Capture the cell that displays the provided text and extract its (X, Y) central coordinate. 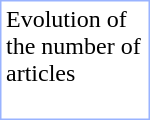
Evolution of the number of articles (74, 60)
